Provide the (x, y) coordinate of the cell's center where the given text is located.  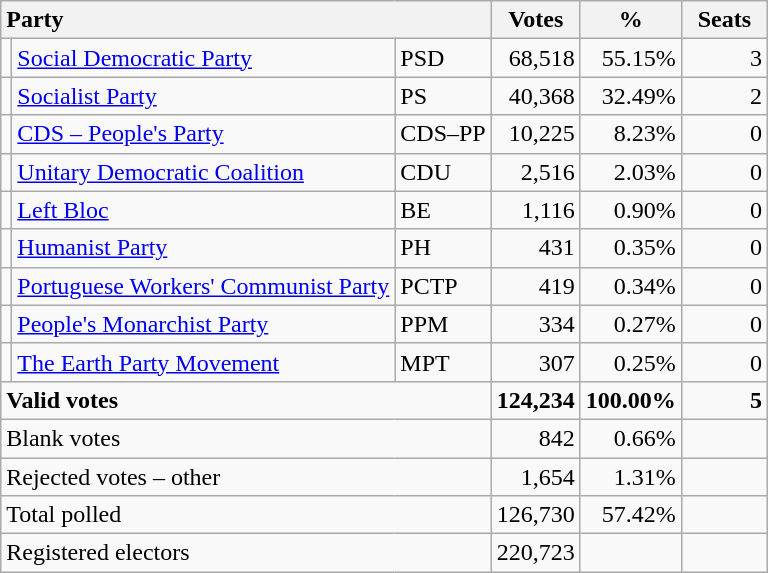
0.25% (630, 362)
1,116 (536, 210)
5 (724, 400)
842 (536, 438)
1,654 (536, 477)
431 (536, 248)
PPM (443, 324)
0.27% (630, 324)
307 (536, 362)
Registered electors (246, 553)
Blank votes (246, 438)
PS (443, 96)
0.90% (630, 210)
Valid votes (246, 400)
0.66% (630, 438)
100.00% (630, 400)
Portuguese Workers' Communist Party (204, 286)
CDS–PP (443, 134)
126,730 (536, 515)
55.15% (630, 58)
PSD (443, 58)
10,225 (536, 134)
Left Bloc (204, 210)
People's Monarchist Party (204, 324)
68,518 (536, 58)
57.42% (630, 515)
Humanist Party (204, 248)
0.34% (630, 286)
The Earth Party Movement (204, 362)
334 (536, 324)
2.03% (630, 172)
CDS – People's Party (204, 134)
40,368 (536, 96)
1.31% (630, 477)
BE (443, 210)
MPT (443, 362)
419 (536, 286)
Party (246, 20)
8.23% (630, 134)
PCTP (443, 286)
% (630, 20)
Seats (724, 20)
Social Democratic Party (204, 58)
124,234 (536, 400)
2 (724, 96)
0.35% (630, 248)
2,516 (536, 172)
Rejected votes – other (246, 477)
220,723 (536, 553)
Total polled (246, 515)
32.49% (630, 96)
PH (443, 248)
CDU (443, 172)
Votes (536, 20)
Unitary Democratic Coalition (204, 172)
3 (724, 58)
Socialist Party (204, 96)
